Extract the (X, Y) coordinate from the center of the cell holding the provided text.  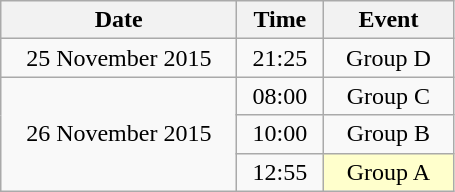
Group B (388, 134)
Date (119, 20)
08:00 (280, 96)
Event (388, 20)
Group C (388, 96)
10:00 (280, 134)
Group D (388, 58)
12:55 (280, 172)
25 November 2015 (119, 58)
Time (280, 20)
21:25 (280, 58)
Group A (388, 172)
26 November 2015 (119, 134)
